Provide the [X, Y] coordinate of the cell's center where the given text is located.  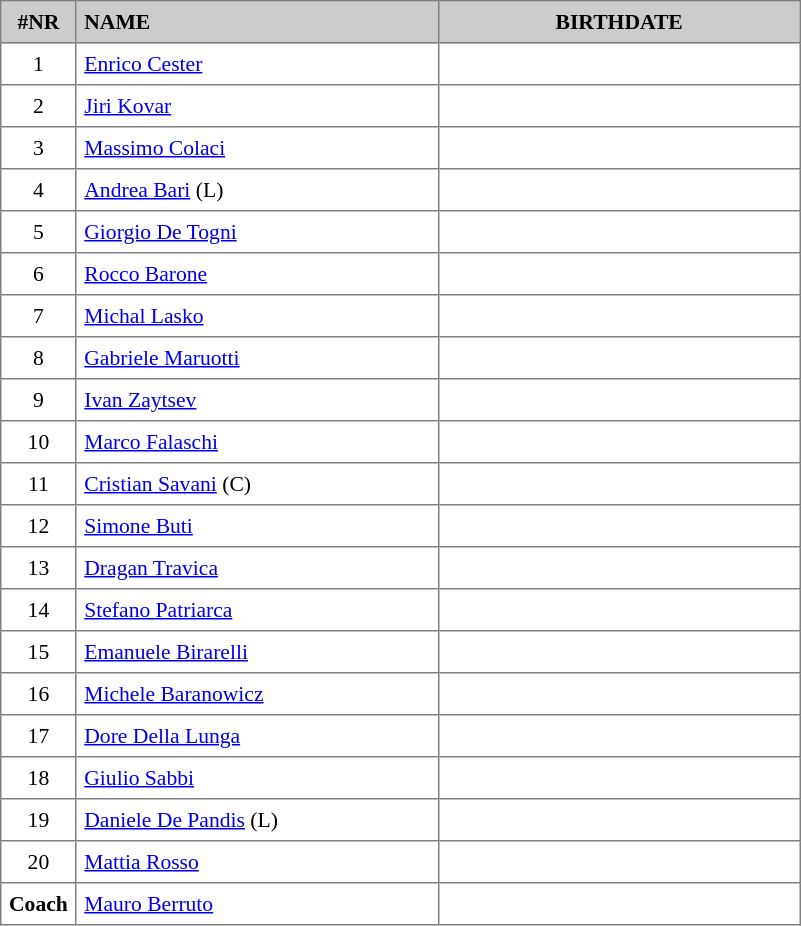
Coach [38, 904]
10 [38, 442]
Giulio Sabbi [257, 778]
Giorgio De Togni [257, 232]
Dore Della Lunga [257, 736]
20 [38, 862]
Andrea Bari (L) [257, 190]
Michal Lasko [257, 316]
Emanuele Birarelli [257, 652]
Michele Baranowicz [257, 694]
2 [38, 106]
Daniele De Pandis (L) [257, 820]
19 [38, 820]
Gabriele Maruotti [257, 358]
#NR [38, 22]
3 [38, 148]
Marco Falaschi [257, 442]
Massimo Colaci [257, 148]
9 [38, 400]
11 [38, 484]
7 [38, 316]
15 [38, 652]
6 [38, 274]
Mauro Berruto [257, 904]
8 [38, 358]
NAME [257, 22]
Rocco Barone [257, 274]
16 [38, 694]
Simone Buti [257, 526]
13 [38, 568]
BIRTHDATE [619, 22]
17 [38, 736]
Dragan Travica [257, 568]
Mattia Rosso [257, 862]
Jiri Kovar [257, 106]
Ivan Zaytsev [257, 400]
Enrico Cester [257, 64]
18 [38, 778]
Cristian Savani (C) [257, 484]
5 [38, 232]
14 [38, 610]
12 [38, 526]
Stefano Patriarca [257, 610]
4 [38, 190]
1 [38, 64]
